Provide the (x, y) coordinate of the cell's center where the given text is located.  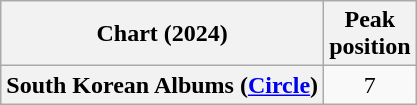
Chart (2024) (162, 34)
Peakposition (370, 34)
7 (370, 85)
South Korean Albums (Circle) (162, 85)
